For the text-containing cell, return its midpoint in [X, Y] coordinate format. 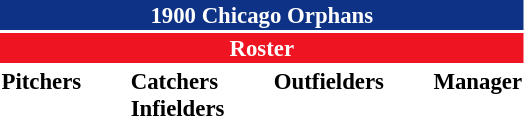
1900 Chicago Orphans [262, 15]
Roster [262, 48]
